Return (x, y) of the center of cell containing provided text 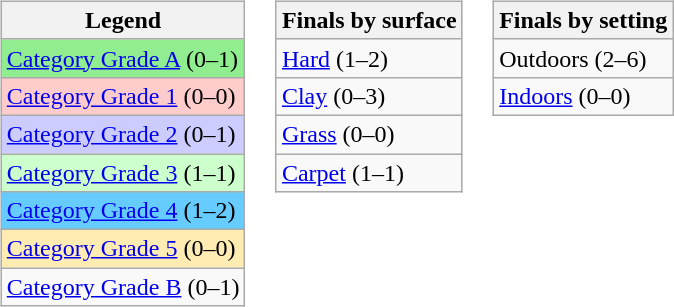
Category Grade 1 (0–0) (123, 96)
Indoors (0–0) (584, 96)
Legend (123, 20)
Category Grade 3 (1–1) (123, 173)
Carpet (1–1) (369, 173)
Category Grade 2 (0–1) (123, 134)
Outdoors (2–6) (584, 58)
Category Grade B (0–1) (123, 287)
Grass (0–0) (369, 134)
Category Grade 5 (0–0) (123, 249)
Category Grade 4 (1–2) (123, 211)
Finals by surface (369, 20)
Hard (1–2) (369, 58)
Clay (0–3) (369, 96)
Category Grade A (0–1) (123, 58)
Finals by setting (584, 20)
